Output the (x, y) coordinate of the center of the cell containing the given text.  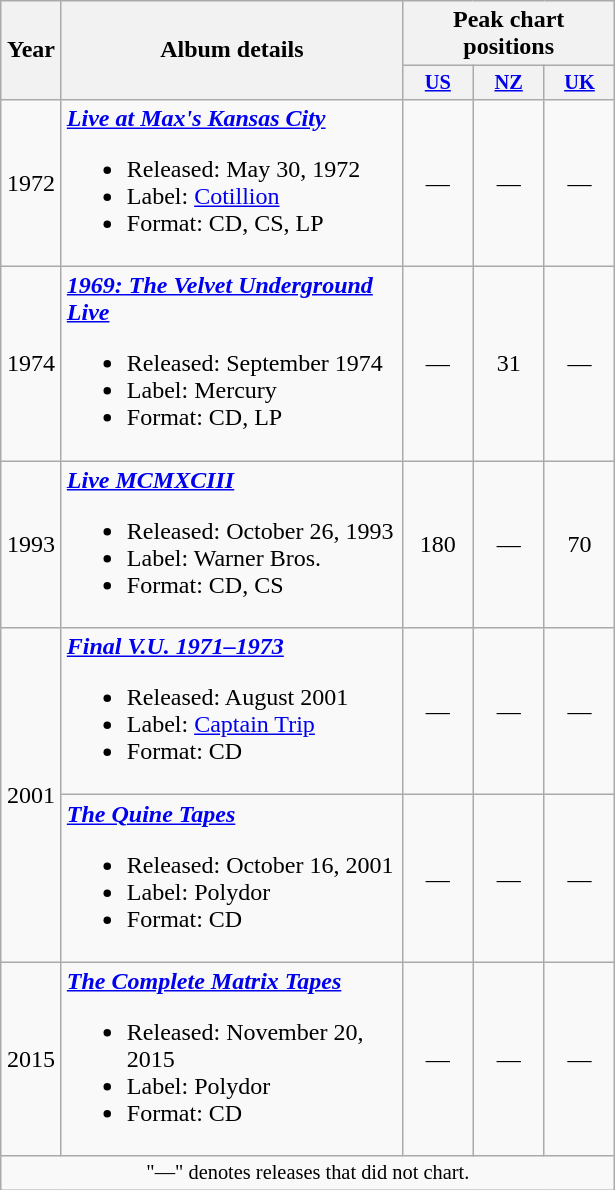
US (438, 83)
The Complete Matrix TapesReleased: November 20, 2015Label: PolydorFormat: CD (232, 1059)
Live at Max's Kansas CityReleased: May 30, 1972Label: CotillionFormat: CD, CS, LP (232, 182)
1974 (32, 364)
1993 (32, 544)
NZ (508, 83)
2015 (32, 1059)
UK (580, 83)
Year (32, 50)
Final V.U. 1971–1973Released: August 2001Label: Captain TripFormat: CD (232, 712)
2001 (32, 795)
1969: The Velvet Underground LiveReleased: September 1974Label: MercuryFormat: CD, LP (232, 364)
70 (580, 544)
31 (508, 364)
Album details (232, 50)
180 (438, 544)
Live MCMXCIIIReleased: October 26, 1993Label: Warner Bros.Format: CD, CS (232, 544)
Peak chart positions (508, 34)
1972 (32, 182)
"—" denotes releases that did not chart. (308, 1173)
The Quine TapesReleased: October 16, 2001Label: PolydorFormat: CD (232, 878)
